Extract the [X, Y] coordinate from the center of the cell holding the provided text.  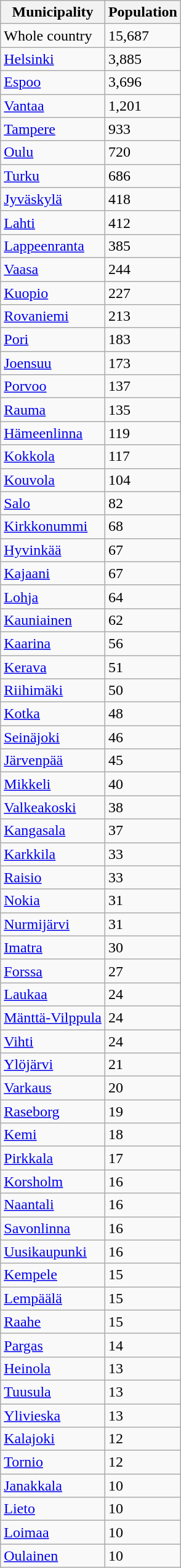
Lieto [53, 1509]
Valkeakoski [53, 807]
14 [143, 1345]
Salo [53, 503]
46 [143, 737]
56 [143, 643]
51 [143, 667]
418 [143, 199]
Pirkkala [53, 1158]
Raisio [53, 877]
Vihti [53, 1041]
Laukaa [53, 994]
686 [143, 176]
Whole country [53, 36]
Kirkkonummi [53, 527]
Joensuu [53, 363]
Tornio [53, 1462]
Mänttä-Vilppula [53, 1017]
135 [143, 410]
Oulainen [53, 1556]
Janakkala [53, 1486]
Loimaa [53, 1532]
Riihimäki [53, 691]
Kaarina [53, 643]
Porvoo [53, 386]
213 [143, 316]
Pargas [53, 1345]
Kuopio [53, 293]
Kerava [53, 667]
30 [143, 947]
3,696 [143, 82]
62 [143, 620]
Espoo [53, 82]
137 [143, 386]
Varkaus [53, 1088]
117 [143, 457]
Järvenpää [53, 761]
Nokia [53, 901]
Hämeenlinna [53, 433]
Turku [53, 176]
Vantaa [53, 106]
Kokkola [53, 457]
Heinola [53, 1368]
Helsinki [53, 59]
15,687 [143, 36]
19 [143, 1111]
Jyväskylä [53, 199]
Lahti [53, 222]
Kouvola [53, 480]
Seinäjoki [53, 737]
Pori [53, 340]
Tuusula [53, 1392]
Savonlinna [53, 1228]
Kajaani [53, 573]
Lempäälä [53, 1298]
1,201 [143, 106]
Kangasala [53, 831]
82 [143, 503]
Mikkeli [53, 784]
Raahe [53, 1322]
Imatra [53, 947]
45 [143, 761]
Kauniainen [53, 620]
Municipality [53, 12]
20 [143, 1088]
Oulu [53, 152]
3,885 [143, 59]
385 [143, 246]
720 [143, 152]
48 [143, 714]
183 [143, 340]
18 [143, 1135]
Ylöjärvi [53, 1065]
50 [143, 691]
21 [143, 1065]
Tampere [53, 129]
37 [143, 831]
Kalajoki [53, 1439]
Raseborg [53, 1111]
Rauma [53, 410]
Korsholm [53, 1182]
Kemi [53, 1135]
38 [143, 807]
Nurmijärvi [53, 924]
Karkkila [53, 854]
27 [143, 971]
17 [143, 1158]
Naantali [53, 1205]
933 [143, 129]
Kotka [53, 714]
Lohja [53, 597]
412 [143, 222]
Forssa [53, 971]
227 [143, 293]
Vaasa [53, 269]
119 [143, 433]
244 [143, 269]
Kempele [53, 1275]
64 [143, 597]
68 [143, 527]
173 [143, 363]
Lappeenranta [53, 246]
Hyvinkää [53, 550]
Rovaniemi [53, 316]
Uusikaupunki [53, 1252]
104 [143, 480]
Ylivieska [53, 1415]
40 [143, 784]
Population [143, 12]
